Capture the cell that displays the provided text and extract its [x, y] central coordinate. 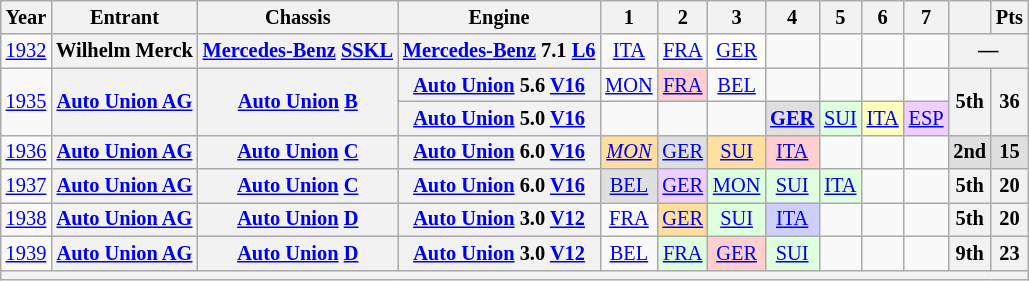
15 [1010, 152]
Auto Union 5.6 V16 [499, 85]
Engine [499, 17]
1939 [26, 253]
Wilhelm Merck [124, 51]
1935 [26, 102]
Pts [1010, 17]
2 [683, 17]
6 [883, 17]
4 [792, 17]
23 [1010, 253]
3 [736, 17]
Auto Union 5.0 V16 [499, 118]
— [988, 51]
1 [628, 17]
1938 [26, 219]
1932 [26, 51]
9th [970, 253]
Auto Union B [298, 102]
ESP [926, 118]
Mercedes-Benz 7.1 L6 [499, 51]
2nd [970, 152]
1936 [26, 152]
Chassis [298, 17]
36 [1010, 102]
1937 [26, 186]
Entrant [124, 17]
5 [840, 17]
7 [926, 17]
Mercedes-Benz SSKL [298, 51]
Year [26, 17]
